From the cell containing the given text, extract its center point as [X, Y] coordinate. 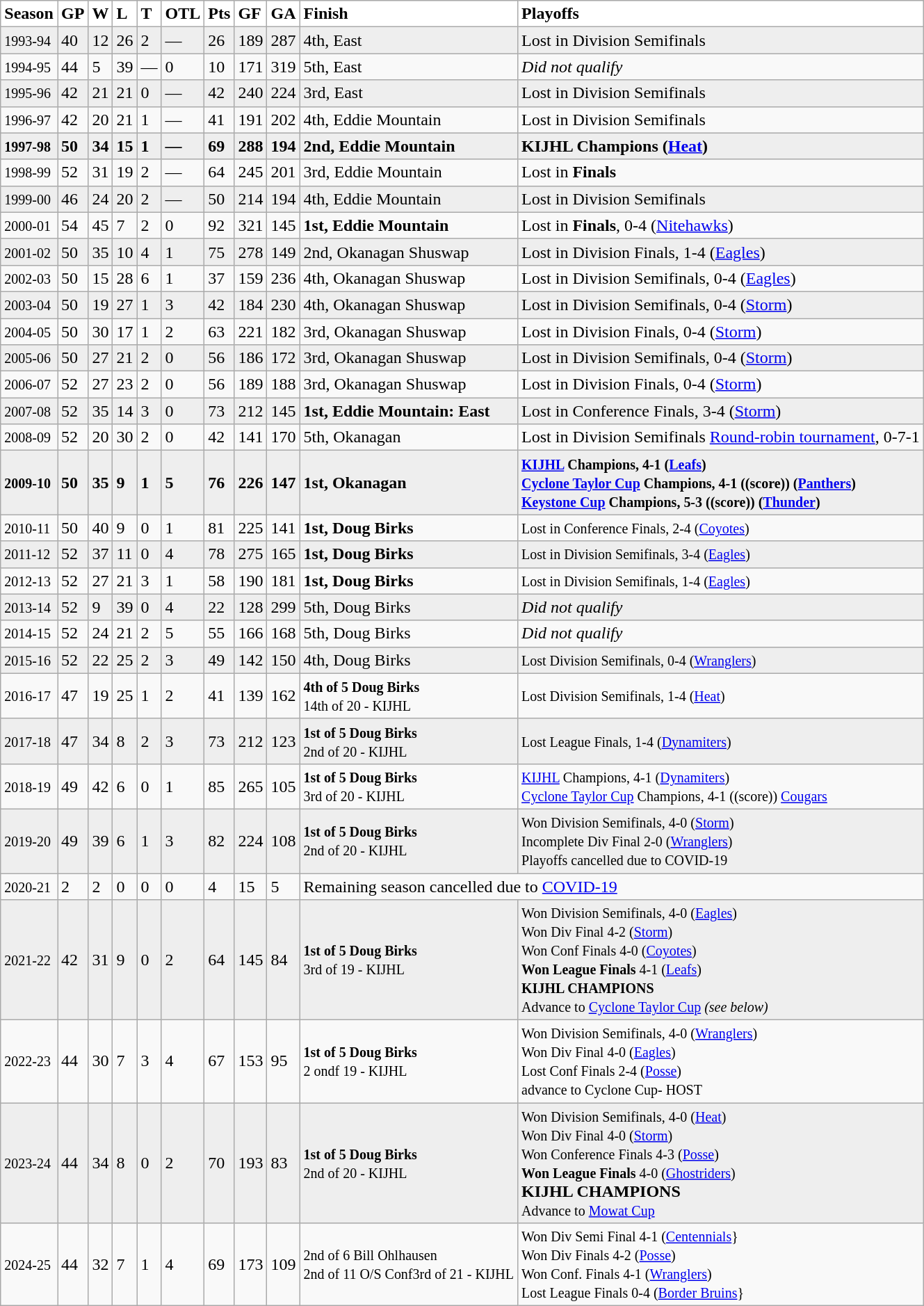
172 [284, 358]
Lost in Finals, 0-4 (Nitehawks) [721, 225]
Remaining season cancelled due to COVID-19 [612, 887]
2009-10 [29, 483]
2024-25 [29, 1264]
28 [125, 278]
Lost in Division Semifinals, 1-4 (Eagles) [721, 581]
149 [284, 252]
92 [220, 225]
KIJHL Champions (Heat) [721, 146]
2003-04 [29, 305]
236 [284, 278]
Lost in Division Semifinals, 0-4 (Eagles) [721, 278]
202 [284, 120]
83 [284, 1163]
275 [250, 554]
230 [284, 305]
85 [220, 786]
225 [250, 528]
168 [284, 634]
L [125, 14]
166 [250, 634]
2007-08 [29, 411]
2nd, Okanagan Shuswap [409, 252]
1993-94 [29, 40]
299 [284, 607]
1994-95 [29, 67]
2013-14 [29, 607]
4th, Doug Birks [409, 660]
1997-98 [29, 146]
70 [220, 1163]
2016-17 [29, 695]
54 [72, 225]
1st, Eddie Mountain: East [409, 411]
1st of 5 Doug Birks 2 ondf 19 - KIJHL [409, 1061]
2023-24 [29, 1163]
319 [284, 67]
186 [250, 358]
170 [284, 437]
226 [250, 483]
2017-18 [29, 741]
2014-15 [29, 634]
OTL [183, 14]
Won Division Semifinals, 4-0 (Wranglers)Won Div Final 4-0 (Eagles)Lost Conf Finals 2-4 (Posse)advance to Cyclone Cup- HOST [721, 1061]
Lost in Finals [721, 172]
11 [125, 554]
Lost in Division Semifinals, 3-4 (Eagles) [721, 554]
1996-97 [29, 120]
2012-13 [29, 581]
190 [250, 581]
84 [284, 960]
2015-16 [29, 660]
240 [250, 93]
1st of 5 Doug Birks 3rd of 20 - KIJHL [409, 786]
76 [220, 483]
173 [250, 1264]
2006-07 [29, 385]
181 [284, 581]
2001-02 [29, 252]
109 [284, 1264]
139 [250, 695]
245 [250, 172]
2019-20 [29, 841]
45 [100, 225]
2005-06 [29, 358]
58 [220, 581]
221 [250, 332]
17 [125, 332]
108 [284, 841]
123 [284, 741]
3rd, Eddie Mountain [409, 172]
Lost in Conference Finals, 3-4 (Storm) [721, 411]
165 [284, 554]
Won Division Semifinals, 4-0 (Storm)Incomplete Div Final 2-0 (Wranglers)Playoffs cancelled due to COVID-19 [721, 841]
287 [284, 40]
2008-09 [29, 437]
2018-19 [29, 786]
2004-05 [29, 332]
KIJHL Champions, 4-1 (Dynamiters)Cyclone Taylor Cup Champions, 4-1 ((score)) Cougars [721, 786]
W [100, 14]
Lost in Division Finals, 1-4 (Eagles) [721, 252]
Lost in Division Semifinals Round-robin tournament, 0-7-1 [721, 437]
1st, Okanagan [409, 483]
1998-99 [29, 172]
288 [250, 146]
191 [250, 120]
2022-23 [29, 1061]
78 [220, 554]
67 [220, 1061]
2010-11 [29, 528]
321 [250, 225]
Lost Division Semifinals, 0-4 (Wranglers) [721, 660]
Won Div Semi Final 4-1 (Centennials}Won Div Finals 4-2 (Posse)Won Conf. Finals 4-1 (Wranglers)Lost League Finals 0-4 (Border Bruins} [721, 1264]
14 [125, 411]
81 [220, 528]
193 [250, 1163]
105 [284, 786]
1995-96 [29, 93]
75 [220, 252]
63 [220, 332]
GF [250, 14]
2000-01 [29, 225]
5th, East [409, 67]
147 [284, 483]
182 [284, 332]
1st, Eddie Mountain [409, 225]
3rd, East [409, 93]
Lost in Conference Finals, 2-4 (Coyotes) [721, 528]
214 [250, 199]
201 [284, 172]
2nd of 6 Bill Ohlhausen 2nd of 11 O/S Conf3rd of 21 - KIJHL [409, 1264]
Lost League Finals, 1-4 (Dynamiters) [721, 741]
Season [29, 14]
265 [250, 786]
32 [100, 1264]
150 [284, 660]
46 [72, 199]
Lost Division Semifinals, 1-4 (Heat) [721, 695]
5th, Okanagan [409, 437]
T [149, 14]
Pts [220, 14]
128 [250, 607]
2011-12 [29, 554]
Finish [409, 14]
162 [284, 695]
GP [72, 14]
82 [220, 841]
4th, East [409, 40]
1999-00 [29, 199]
23 [125, 385]
142 [250, 660]
171 [250, 67]
2nd, Eddie Mountain [409, 146]
184 [250, 305]
2002-03 [29, 278]
188 [284, 385]
GA [284, 14]
55 [220, 634]
2020-21 [29, 887]
95 [284, 1061]
12 [100, 40]
4th of 5 Doug Birks 14th of 20 - KIJHL [409, 695]
153 [250, 1061]
Playoffs [721, 14]
1st of 5 Doug Birks 3rd of 19 - KIJHL [409, 960]
KIJHL Champions, 4-1 (Leafs)Cyclone Taylor Cup Champions, 4-1 ((score)) (Panthers)Keystone Cup Champions, 5-3 ((score)) (Thunder) [721, 483]
2021-22 [29, 960]
159 [250, 278]
278 [250, 252]
